Detect which cell encompasses the target text, then output its [X, Y] center coordinate. 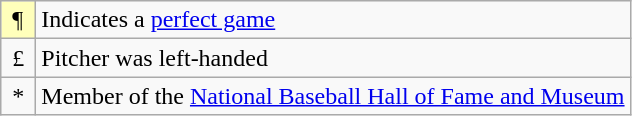
¶ [18, 20]
£ [18, 58]
Indicates a perfect game [333, 20]
* [18, 96]
Pitcher was left-handed [333, 58]
Member of the National Baseball Hall of Fame and Museum [333, 96]
